Capture the cell that displays the provided text and extract its [x, y] central coordinate. 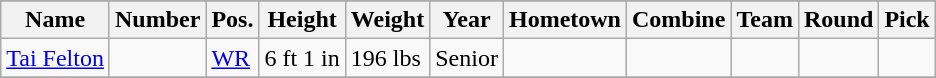
Pos. [232, 20]
Height [302, 20]
Combine [678, 20]
6 ft 1 in [302, 58]
Year [467, 20]
196 lbs [387, 58]
Weight [387, 20]
Team [765, 20]
Pick [907, 20]
Senior [467, 58]
Round [838, 20]
Name [56, 20]
WR [232, 58]
Tai Felton [56, 58]
Number [157, 20]
Hometown [564, 20]
